Output the [X, Y] coordinate of the center of the cell containing the given text.  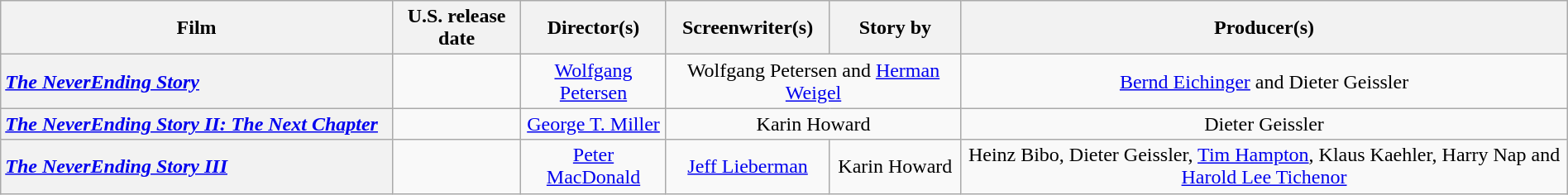
Jeff Lieberman [748, 167]
Film [197, 28]
The NeverEnding Story II: The Next Chapter [197, 124]
Screenwriter(s) [748, 28]
Heinz Bibo, Dieter Geissler, Tim Hampton, Klaus Kaehler, Harry Nap and Harold Lee Tichenor [1264, 167]
Dieter Geissler [1264, 124]
Wolfgang Petersen [594, 81]
Peter MacDonald [594, 167]
George T. Miller [594, 124]
Bernd Eichinger and Dieter Geissler [1264, 81]
Wolfgang Petersen and Herman Weigel [814, 81]
Story by [895, 28]
The NeverEnding Story III [197, 167]
The NeverEnding Story [197, 81]
U.S. release date [457, 28]
Producer(s) [1264, 28]
Director(s) [594, 28]
